Scan for the cell matching the given text and deliver its [X, Y] coordinate at center. 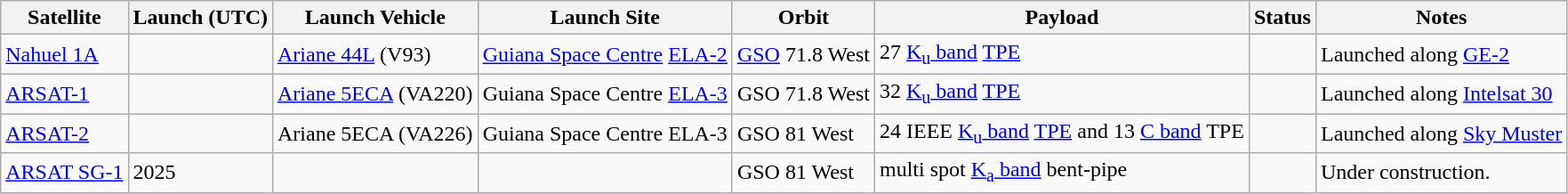
Launched along Intelsat 30 [1441, 93]
Launch (UTC) [200, 18]
Payload [1062, 18]
Ariane 5ECA (VA226) [375, 133]
Launch Vehicle [375, 18]
ARSAT SG-1 [64, 173]
27 Ku band TPE [1062, 54]
ARSAT-1 [64, 93]
Under construction. [1441, 173]
Satellite [64, 18]
32 Ku band TPE [1062, 93]
Ariane 44L (V93) [375, 54]
Notes [1441, 18]
Launch Site [605, 18]
Orbit [803, 18]
Launched along Sky Muster [1441, 133]
2025 [200, 173]
Launched along GE-2 [1441, 54]
multi spot Ka band bent-pipe [1062, 173]
24 IEEE Ku band TPE and 13 C band TPE [1062, 133]
ARSAT-2 [64, 133]
Ariane 5ECA (VA220) [375, 93]
Status [1283, 18]
Nahuel 1A [64, 54]
Guiana Space Centre ELA-2 [605, 54]
